Detect which cell encompasses the target text, then output its (x, y) center coordinate. 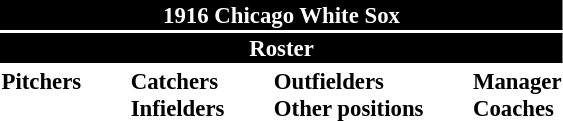
Roster (282, 48)
1916 Chicago White Sox (282, 15)
